Extract the [x, y] coordinate from the center of the cell holding the provided text.  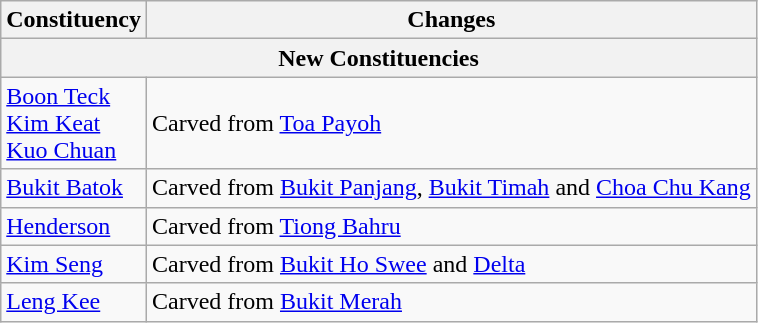
Carved from Bukit Merah [451, 302]
Carved from Bukit Ho Swee and Delta [451, 264]
Changes [451, 20]
Carved from Toa Payoh [451, 123]
Henderson [74, 226]
Boon TeckKim KeatKuo Chuan [74, 123]
Kim Seng [74, 264]
Bukit Batok [74, 188]
New Constituencies [378, 58]
Constituency [74, 20]
Carved from Tiong Bahru [451, 226]
Leng Kee [74, 302]
Carved from Bukit Panjang, Bukit Timah and Choa Chu Kang [451, 188]
